Extract the (X, Y) coordinate from the center of the cell holding the provided text.  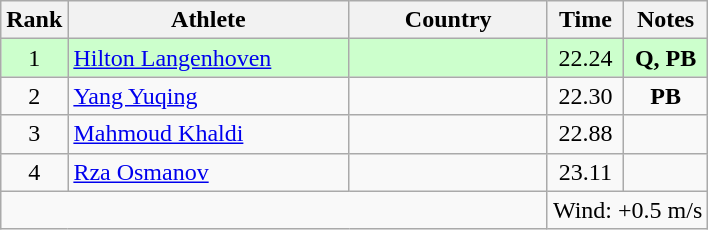
Time (585, 20)
3 (34, 134)
2 (34, 96)
22.30 (585, 96)
Rank (34, 20)
Q, PB (665, 58)
Mahmoud Khaldi (208, 134)
22.88 (585, 134)
23.11 (585, 172)
Athlete (208, 20)
Wind: +0.5 m/s (627, 210)
1 (34, 58)
4 (34, 172)
PB (665, 96)
Notes (665, 20)
Country (448, 20)
Hilton Langenhoven (208, 58)
22.24 (585, 58)
Rza Osmanov (208, 172)
Yang Yuqing (208, 96)
